Locate the cell with the specified text and output its (x, y) center coordinate. 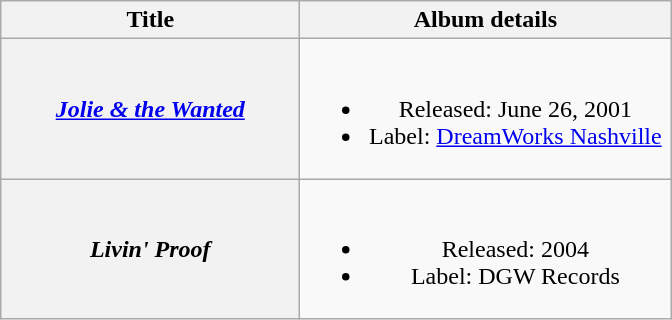
Livin' Proof (150, 249)
Title (150, 20)
Jolie & the Wanted (150, 109)
Released: 2004Label: DGW Records (486, 249)
Released: June 26, 2001Label: DreamWorks Nashville (486, 109)
Album details (486, 20)
